Extract the [X, Y] coordinate from the center of the cell holding the provided text.  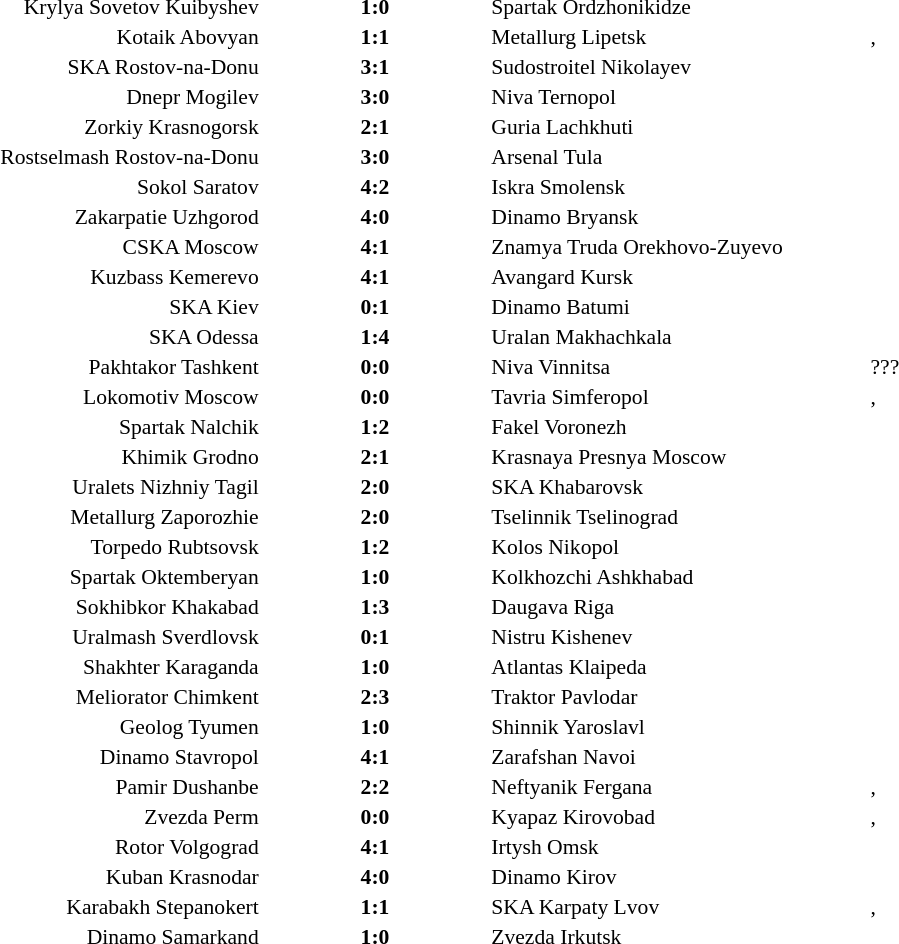
2:3 [376, 697]
2:2 [376, 787]
1:3 [376, 607]
Traktor Pavlodar [679, 697]
Dinamo Batumi [679, 307]
Niva Ternopol [679, 97]
Krasnaya Presnya Moscow [679, 457]
Irtysh Omsk [679, 847]
Kolos Nikopol [679, 547]
Arsenal Tula [679, 157]
3:1 [376, 67]
1:4 [376, 337]
Nistru Kishenev [679, 637]
Metallurg Lipetsk [679, 37]
Zarafshan Navoi [679, 757]
Atlantas Klaipeda [679, 667]
Iskra Smolensk [679, 187]
Tselinnik Tselinograd [679, 517]
Sudostroitel Nikolayev [679, 67]
Shinnik Yaroslavl [679, 727]
SKA Khabarovsk [679, 487]
Daugava Riga [679, 607]
Tavria Simferopol [679, 397]
Fakel Voronezh [679, 427]
4:2 [376, 187]
Avangard Kursk [679, 277]
Znamya Truda Orekhovo-Zuyevo [679, 247]
Niva Vinnitsa [679, 367]
Kolkhozchi Ashkhabad [679, 577]
Dinamo Kirov [679, 877]
Dinamo Bryansk [679, 217]
Kyapaz Kirovobad [679, 817]
Guria Lachkhuti [679, 127]
SKA Karpaty Lvov [679, 907]
Neftyanik Fergana [679, 787]
Uralan Makhachkala [679, 337]
